Return the [x, y] coordinate for the center point of the cell that contains the specified text.  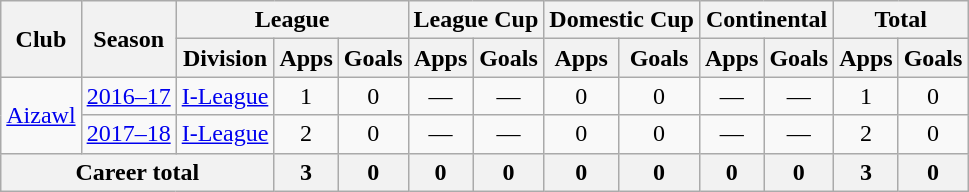
Continental [766, 20]
2017–18 [128, 134]
Club [41, 39]
League Cup [476, 20]
Career total [138, 172]
Total [901, 20]
Aizawl [41, 115]
League [292, 20]
2016–17 [128, 96]
Division [225, 58]
Domestic Cup [622, 20]
Season [128, 39]
